Pinpoint the cell where the given text exists, returning its (X, Y) midpoint coordinate. 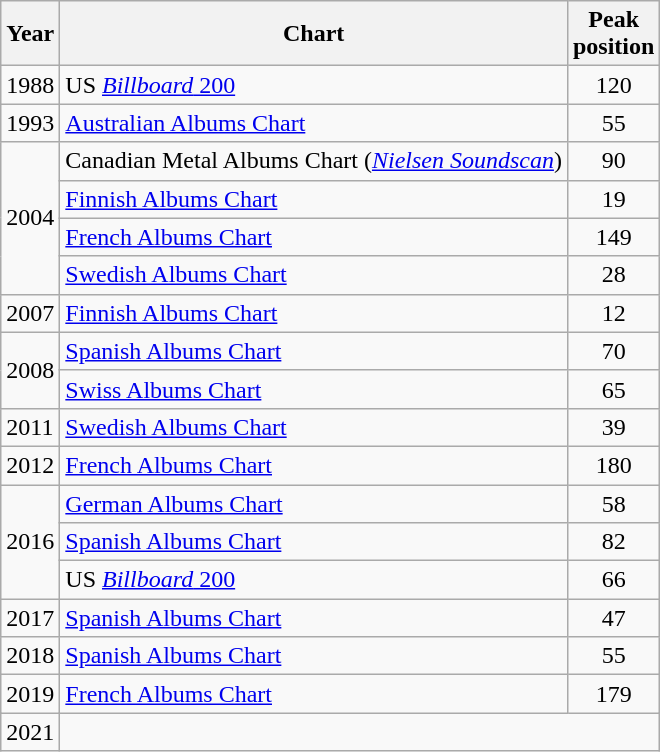
120 (613, 85)
Swiss Albums Chart (314, 389)
58 (613, 503)
2004 (30, 218)
39 (613, 427)
Peakposition (613, 34)
German Albums Chart (314, 503)
70 (613, 351)
2011 (30, 427)
12 (613, 313)
Canadian Metal Albums Chart (Nielsen Soundscan) (314, 161)
149 (613, 237)
47 (613, 618)
65 (613, 389)
19 (613, 199)
2019 (30, 694)
179 (613, 694)
2017 (30, 618)
Chart (314, 34)
Year (30, 34)
82 (613, 542)
1988 (30, 85)
1993 (30, 123)
180 (613, 465)
2016 (30, 541)
90 (613, 161)
2021 (30, 732)
Australian Albums Chart (314, 123)
2012 (30, 465)
28 (613, 275)
2008 (30, 370)
2007 (30, 313)
66 (613, 580)
2018 (30, 656)
